Output the [x, y] coordinate of the center of the cell containing the given text.  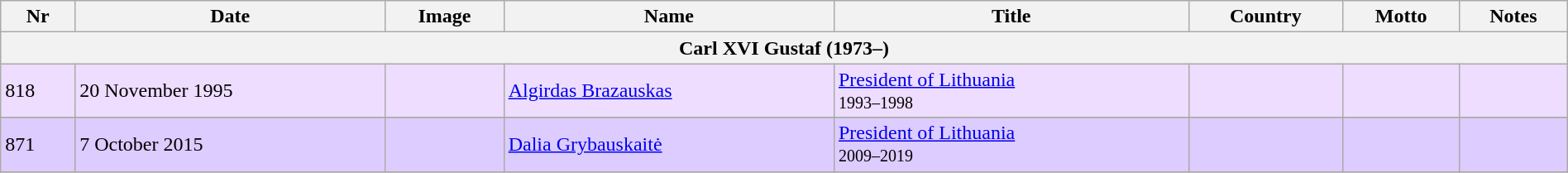
7 October 2015 [230, 144]
Notes [1513, 17]
Motto [1401, 17]
Date [230, 17]
President of Lithuania2009–2019 [1011, 144]
Title [1011, 17]
Country [1265, 17]
818 [38, 91]
Name [668, 17]
Nr [38, 17]
President of Lithuania1993–1998 [1011, 91]
Dalia Grybauskaitė [668, 144]
Image [445, 17]
871 [38, 144]
Algirdas Brazauskas [668, 91]
Carl XVI Gustaf (1973–) [784, 48]
20 November 1995 [230, 91]
